Determine the [X, Y] coordinate at the center of the cell enclosing the given text.  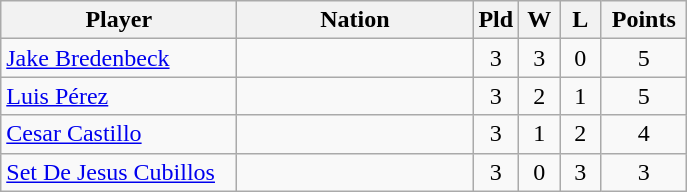
L [580, 20]
W [540, 20]
Jake Bredenbeck [119, 58]
Pld [496, 20]
Player [119, 20]
Points [644, 20]
Nation [355, 20]
Luis Pérez [119, 96]
Cesar Castillo [119, 134]
Set De Jesus Cubillos [119, 172]
4 [644, 134]
